Locate the cell with the specified text and output its [X, Y] center coordinate. 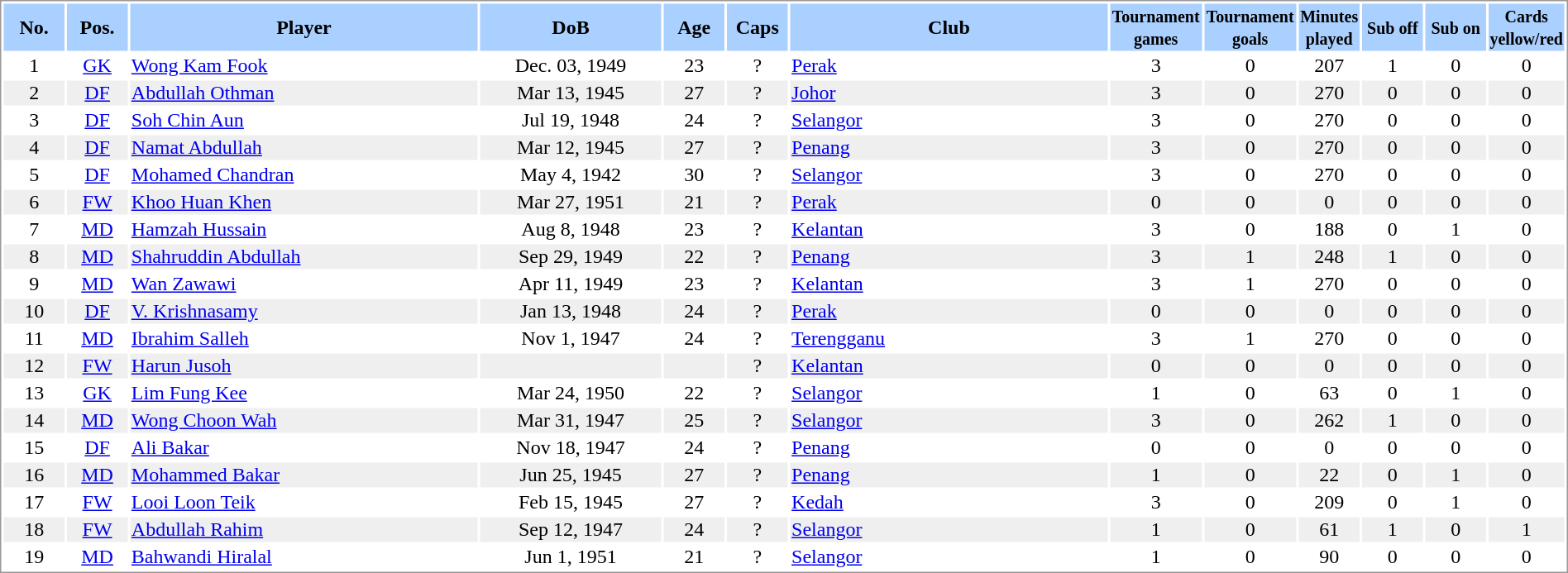
Mar 12, 1945 [571, 148]
Harun Jusoh [304, 366]
Looi Loon Teik [304, 502]
Johor [949, 93]
No. [33, 26]
25 [693, 421]
Hamzah Hussain [304, 229]
Soh Chin Aun [304, 120]
Jul 19, 1948 [571, 120]
12 [33, 366]
DoB [571, 26]
Sep 29, 1949 [571, 257]
Mar 24, 1950 [571, 393]
Player [304, 26]
Shahruddin Abdullah [304, 257]
15 [33, 447]
10 [33, 312]
61 [1329, 530]
11 [33, 338]
Kedah [949, 502]
Sep 12, 1947 [571, 530]
Jun 1, 1951 [571, 556]
Terengganu [949, 338]
90 [1329, 556]
Ibrahim Salleh [304, 338]
Namat Abdullah [304, 148]
Feb 15, 1945 [571, 502]
Mar 31, 1947 [571, 421]
8 [33, 257]
16 [33, 475]
248 [1329, 257]
5 [33, 174]
Sub off [1393, 26]
Jun 25, 1945 [571, 475]
Wong Kam Fook [304, 65]
Wong Choon Wah [304, 421]
Khoo Huan Khen [304, 203]
9 [33, 284]
188 [1329, 229]
V. Krishnasamy [304, 312]
Sub on [1456, 26]
17 [33, 502]
4 [33, 148]
Abdullah Rahim [304, 530]
18 [33, 530]
Dec. 03, 1949 [571, 65]
Tournamentgoals [1250, 26]
Minutesplayed [1329, 26]
Nov 18, 1947 [571, 447]
Mar 27, 1951 [571, 203]
Mar 13, 1945 [571, 93]
Cardsyellow/red [1527, 26]
19 [33, 556]
Wan Zawawi [304, 284]
13 [33, 393]
Jan 13, 1948 [571, 312]
2 [33, 93]
Mohamed Chandran [304, 174]
Tournamentgames [1156, 26]
Apr 11, 1949 [571, 284]
Bahwandi Hiralal [304, 556]
207 [1329, 65]
Aug 8, 1948 [571, 229]
Age [693, 26]
Nov 1, 1947 [571, 338]
7 [33, 229]
6 [33, 203]
Caps [758, 26]
262 [1329, 421]
209 [1329, 502]
Club [949, 26]
Ali Bakar [304, 447]
May 4, 1942 [571, 174]
Mohammed Bakar [304, 475]
Pos. [98, 26]
30 [693, 174]
Lim Fung Kee [304, 393]
14 [33, 421]
63 [1329, 393]
Abdullah Othman [304, 93]
